Detect which cell encompasses the target text, then output its (x, y) center coordinate. 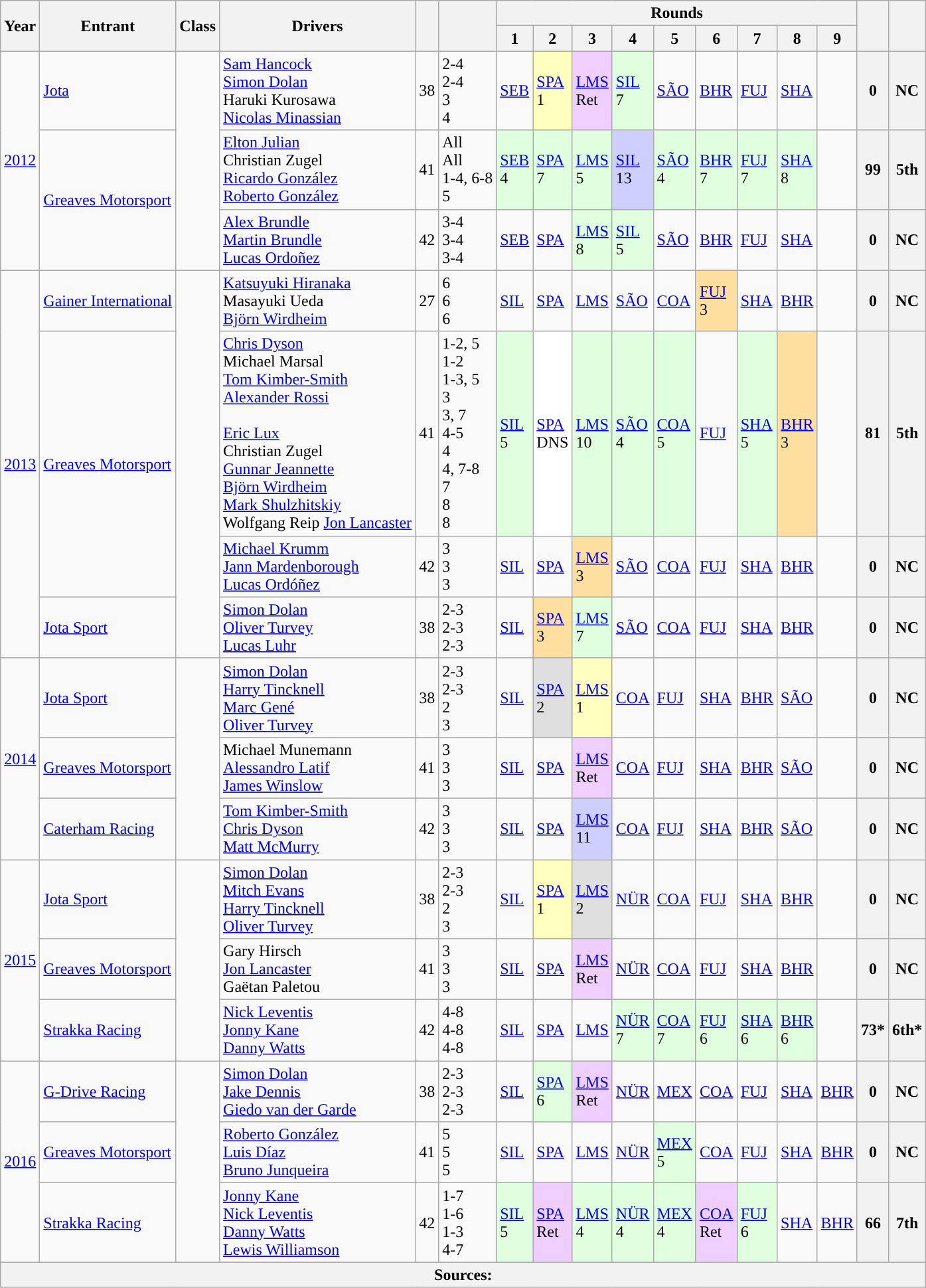
NÜR7 (633, 1030)
COARet (716, 1223)
FUJ3 (716, 301)
3 (592, 39)
LMS7 (592, 627)
LMS5 (592, 170)
Michael Krumm Jann Mardenborough Lucas Ordóñez (317, 566)
SPADNS (552, 434)
66 (872, 1223)
SHA8 (797, 170)
SPA2 (552, 697)
2015 (20, 960)
Gary Hirsch Jon Lancaster Gaëtan Paletou (317, 969)
COA5 (674, 434)
SIL7 (633, 90)
FUJ7 (757, 170)
Year (20, 26)
Caterham Racing (108, 829)
1-71-61-34-7 (467, 1223)
Jonny Kane Nick Leventis Danny Watts Lewis Williamson (317, 1223)
Sources: (463, 1275)
SPA6 (552, 1091)
Nick Leventis Jonny Kane Danny Watts (317, 1030)
COA7 (674, 1030)
Entrant (108, 26)
5 (674, 39)
99 (872, 170)
27 (427, 301)
Class (198, 26)
Katsuyuki Hiranaka Masayuki Ueda Björn Wirdheim (317, 301)
SEB4 (515, 170)
BHR6 (797, 1030)
G-Drive Racing (108, 1091)
Simon Dolan Harry Tincknell Marc Gené Oliver Turvey (317, 697)
BHR3 (797, 434)
BHR7 (716, 170)
NÜR4 (633, 1223)
LMS10 (592, 434)
2012 (20, 161)
2013 (20, 464)
SPARet (552, 1223)
4-84-84-8 (467, 1030)
Roberto González Luis Díaz Bruno Junqueira (317, 1153)
Michael Munemann Alessandro Latif James Winslow (317, 767)
Simon Dolan Mitch Evans Harry Tincknell Oliver Turvey (317, 899)
7th (907, 1223)
MEX (674, 1091)
LMS1 (592, 697)
LMS8 (592, 240)
Jota (108, 90)
8 (797, 39)
AllAll1-4, 6-85 (467, 170)
MEX4 (674, 1223)
Simon Dolan Jake Dennis Giedo van der Garde (317, 1091)
Sam Hancock Simon Dolan Haruki Kurosawa Nicolas Minassian (317, 90)
6th* (907, 1030)
81 (872, 434)
LMS4 (592, 1223)
Elton Julian Christian Zugel Ricardo González Roberto González (317, 170)
Gainer International (108, 301)
Simon Dolan Oliver Turvey Lucas Luhr (317, 627)
SHA5 (757, 434)
LMS3 (592, 566)
SPA3 (552, 627)
666 (467, 301)
Drivers (317, 26)
2-42-434 (467, 90)
6 (716, 39)
1-2, 51-21-3, 533, 74-544, 7-8788 (467, 434)
MEX5 (674, 1153)
2016 (20, 1162)
2014 (20, 758)
SHA6 (757, 1030)
Alex Brundle Martin Brundle Lucas Ordoñez (317, 240)
LMS2 (592, 899)
555 (467, 1153)
LMS11 (592, 829)
1 (515, 39)
SIL13 (633, 170)
2 (552, 39)
9 (837, 39)
3-43-43-4 (467, 240)
Tom Kimber-Smith Chris Dyson Matt McMurry (317, 829)
SPA7 (552, 170)
7 (757, 39)
73* (872, 1030)
Rounds (677, 13)
4 (633, 39)
